Provide the [X, Y] coordinate of the cell's center where the given text is located.  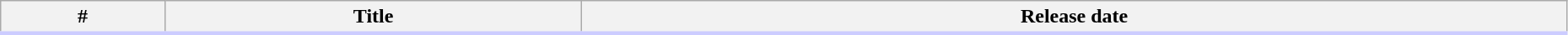
Title [373, 17]
Release date [1075, 17]
# [83, 17]
